Provide the (x, y) coordinate of the cell's center where the given text is located.  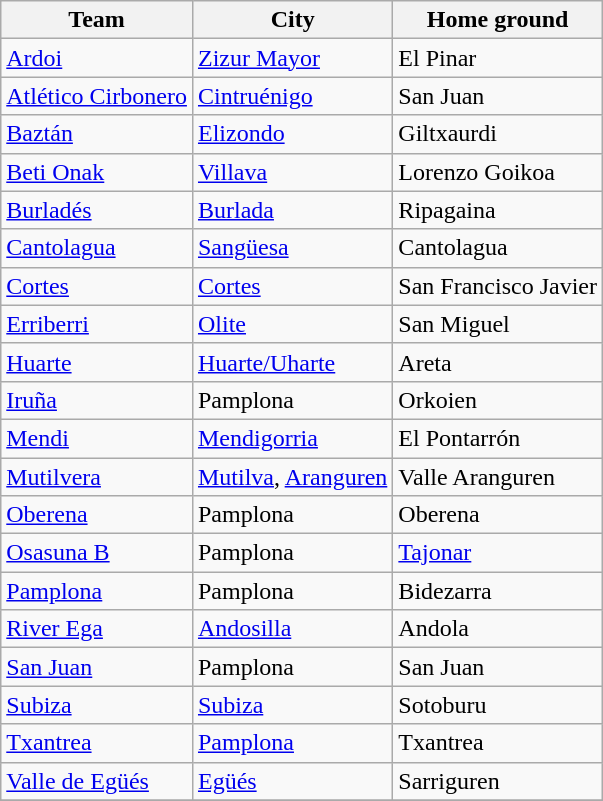
Villava (292, 172)
Team (97, 20)
Burladés (97, 210)
Bidezarra (498, 591)
El Pontarrón (498, 438)
Iruña (97, 400)
Giltxaurdi (498, 134)
Ardoi (97, 58)
Huarte (97, 362)
Andola (498, 629)
Mutilva, Aranguren (292, 477)
Orkoien (498, 400)
Burlada (292, 210)
Andosilla (292, 629)
Elizondo (292, 134)
Beti Onak (97, 172)
Areta (498, 362)
Mutilvera (97, 477)
Huarte/Uharte (292, 362)
Sarriguren (498, 781)
River Ega (97, 629)
Baztán (97, 134)
Valle de Egüés (97, 781)
Ripagaina (498, 210)
Olite (292, 324)
Lorenzo Goikoa (498, 172)
Atlético Cirbonero (97, 96)
Mendi (97, 438)
City (292, 20)
Erriberri (97, 324)
El Pinar (498, 58)
Sotoburu (498, 705)
Sangüesa (292, 248)
Cintruénigo (292, 96)
Valle Aranguren (498, 477)
Egüés (292, 781)
Mendigorria (292, 438)
Zizur Mayor (292, 58)
Home ground (498, 20)
San Francisco Javier (498, 286)
San Miguel (498, 324)
Osasuna B (97, 553)
Tajonar (498, 553)
